Identify which cell holds the provided text, then report its [X, Y] central coordinate. 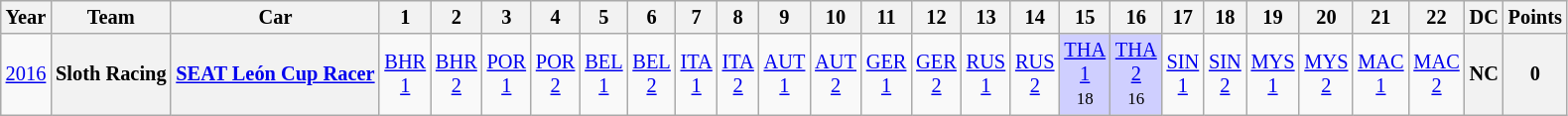
18 [1225, 17]
THA118 [1085, 74]
2 [457, 17]
Team [111, 17]
Year [26, 17]
AUT2 [836, 74]
POR1 [506, 74]
8 [738, 17]
RUS1 [986, 74]
21 [1380, 17]
NC [1485, 74]
9 [785, 17]
1 [405, 17]
16 [1136, 17]
6 [651, 17]
0 [1535, 74]
15 [1085, 17]
20 [1326, 17]
SEAT León Cup Racer [275, 74]
Car [275, 17]
POR2 [556, 74]
12 [936, 17]
BEL2 [651, 74]
2016 [26, 74]
MAC2 [1436, 74]
5 [603, 17]
AUT1 [785, 74]
Points [1535, 17]
BHR1 [405, 74]
MYS1 [1273, 74]
GER1 [886, 74]
14 [1034, 17]
13 [986, 17]
3 [506, 17]
RUS2 [1034, 74]
GER2 [936, 74]
SIN2 [1225, 74]
THA216 [1136, 74]
BEL1 [603, 74]
4 [556, 17]
Sloth Racing [111, 74]
ITA1 [697, 74]
11 [886, 17]
10 [836, 17]
17 [1183, 17]
MAC1 [1380, 74]
7 [697, 17]
22 [1436, 17]
ITA2 [738, 74]
BHR2 [457, 74]
MYS2 [1326, 74]
19 [1273, 17]
SIN1 [1183, 74]
DC [1485, 17]
